Return (x, y) of the center of cell containing provided text 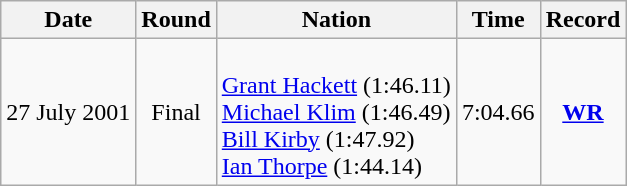
7:04.66 (498, 112)
Final (176, 112)
WR (583, 112)
Round (176, 20)
Date (68, 20)
Time (498, 20)
Grant Hackett (1:46.11)Michael Klim (1:46.49)Bill Kirby (1:47.92)Ian Thorpe (1:44.14) (336, 112)
Nation (336, 20)
27 July 2001 (68, 112)
Record (583, 20)
